Locate the cell with the specified text and output its (x, y) center coordinate. 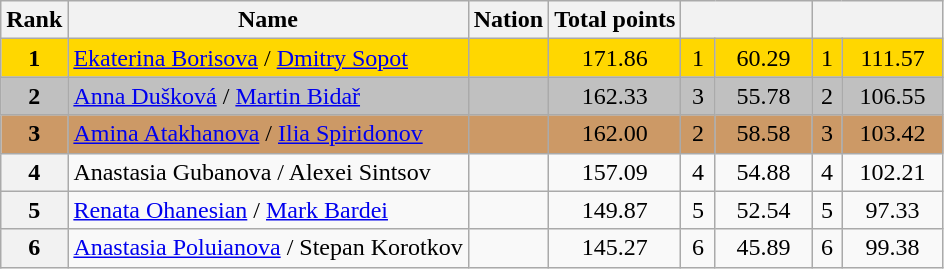
162.33 (615, 96)
52.54 (764, 210)
54.88 (764, 172)
Ekaterina Borisova / Dmitry Sopot (268, 58)
Nation (508, 20)
162.00 (615, 134)
60.29 (764, 58)
Anastasia Poluianova / Stepan Korotkov (268, 248)
102.21 (892, 172)
Anastasia Gubanova / Alexei Sintsov (268, 172)
97.33 (892, 210)
145.27 (615, 248)
Renata Ohanesian / Mark Bardei (268, 210)
157.09 (615, 172)
58.58 (764, 134)
Anna Dušková / Martin Bidař (268, 96)
149.87 (615, 210)
45.89 (764, 248)
103.42 (892, 134)
Rank (34, 20)
Total points (615, 20)
Name (268, 20)
Amina Atakhanova / Ilia Spiridonov (268, 134)
99.38 (892, 248)
111.57 (892, 58)
106.55 (892, 96)
55.78 (764, 96)
171.86 (615, 58)
